Search for the cell housing the specified text and yield its (x, y) center coordinate. 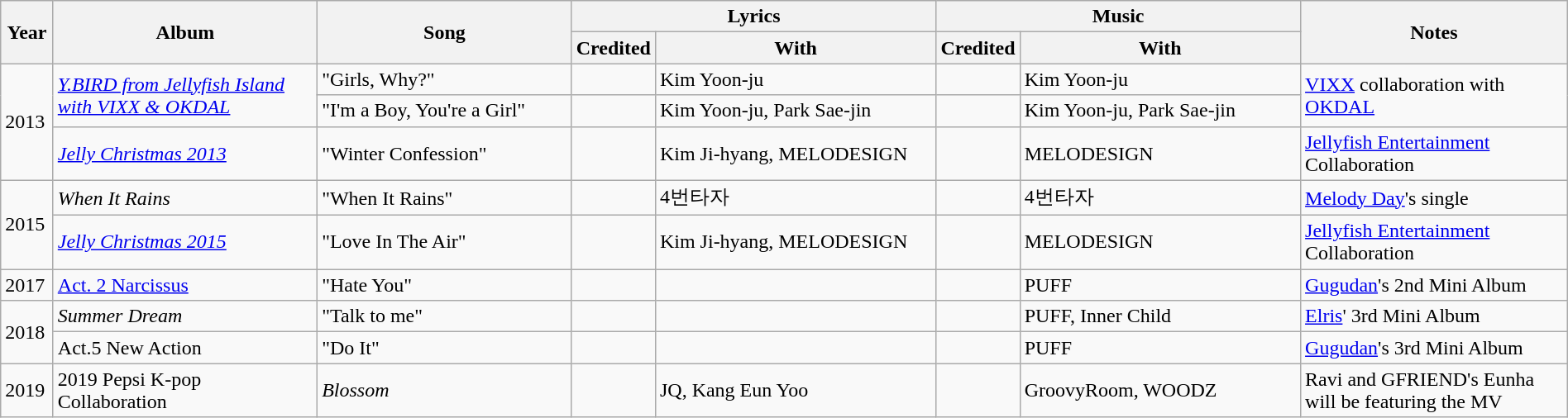
Song (445, 32)
Act.5 New Action (185, 348)
JQ, Kang Eun Yoo (796, 390)
Jelly Christmas 2015 (185, 243)
Album (185, 32)
Melody Day's single (1434, 198)
"I'm a Boy, You're a Girl" (445, 111)
Summer Dream (185, 316)
VIXX collaboration with OKDAL (1434, 95)
Year (27, 32)
"Talk to me" (445, 316)
2019 (27, 390)
PUFF, Inner Child (1159, 316)
Lyrics (754, 17)
Music (1118, 17)
"Winter Confession" (445, 154)
"Love In The Air" (445, 243)
2017 (27, 285)
"Hate You" (445, 285)
Notes (1434, 32)
Elris' 3rd Mini Album (1434, 316)
2019 Pepsi K-pop Collaboration (185, 390)
Blossom (445, 390)
Gugudan's 3rd Mini Album (1434, 348)
Jelly Christmas 2013 (185, 154)
2018 (27, 332)
When It Rains (185, 198)
Gugudan's 2nd Mini Album (1434, 285)
GroovyRoom, WOODZ (1159, 390)
"Girls, Why?" (445, 79)
"Do It" (445, 348)
"When It Rains" (445, 198)
Act. 2 Narcissus (185, 285)
2013 (27, 122)
2015 (27, 225)
Ravi and GFRIEND's Eunha will be featuring the MV (1434, 390)
Y.BIRD from Jellyfish Island with VIXX & OKDAL (185, 95)
